Return (x, y) of the center of cell containing provided text 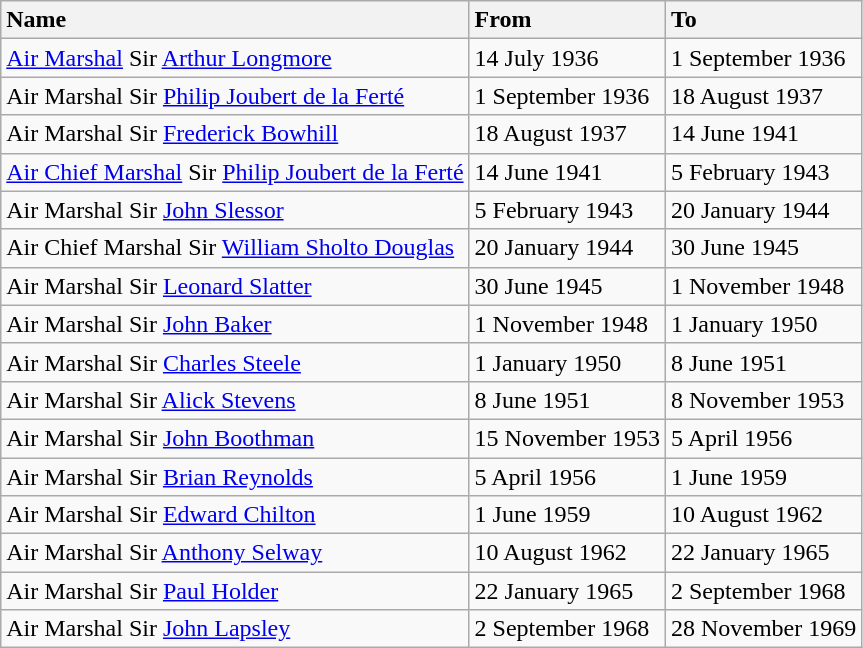
From (567, 20)
Air Marshal Sir Alick Stevens (235, 400)
Air Chief Marshal Sir William Sholto Douglas (235, 248)
Air Marshal Sir John Lapsley (235, 629)
Air Marshal Sir John Baker (235, 324)
Air Marshal Sir Brian Reynolds (235, 477)
15 November 1953 (567, 438)
Air Marshal Sir Frederick Bowhill (235, 134)
8 November 1953 (763, 400)
Air Marshal Sir Philip Joubert de la Ferté (235, 96)
Air Marshal Sir Anthony Selway (235, 553)
Air Marshal Sir Leonard Slatter (235, 286)
14 July 1936 (567, 58)
Air Chief Marshal Sir Philip Joubert de la Ferté (235, 172)
28 November 1969 (763, 629)
Air Marshal Sir John Slessor (235, 210)
Air Marshal Sir John Boothman (235, 438)
Air Marshal Sir Charles Steele (235, 362)
Air Marshal Sir Paul Holder (235, 591)
Name (235, 20)
To (763, 20)
Air Marshal Sir Arthur Longmore (235, 58)
Air Marshal Sir Edward Chilton (235, 515)
